Capture the cell that displays the provided text and extract its [X, Y] central coordinate. 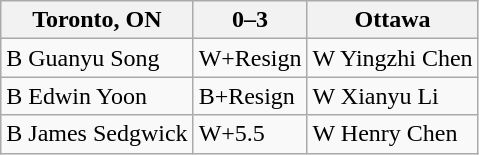
B Edwin Yoon [97, 96]
Ottawa [392, 20]
W+Resign [250, 58]
W Henry Chen [392, 134]
Toronto, ON [97, 20]
0–3 [250, 20]
W Xianyu Li [392, 96]
W Yingzhi Chen [392, 58]
B James Sedgwick [97, 134]
B Guanyu Song [97, 58]
W+5.5 [250, 134]
B+Resign [250, 96]
